From the cell containing the given text, extract its center point as [x, y] coordinate. 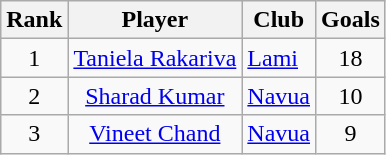
Sharad Kumar [155, 96]
Vineet Chand [155, 134]
Player [155, 20]
18 [351, 58]
Lami [279, 58]
Taniela Rakariva [155, 58]
1 [34, 58]
Club [279, 20]
10 [351, 96]
3 [34, 134]
2 [34, 96]
Goals [351, 20]
Rank [34, 20]
9 [351, 134]
